Search for the cell housing the specified text and yield its [x, y] center coordinate. 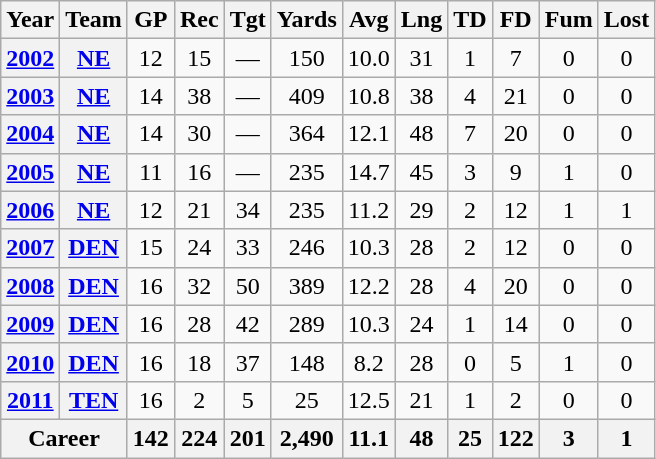
Year [30, 20]
31 [421, 58]
TD [470, 20]
Tgt [248, 20]
201 [248, 438]
29 [421, 210]
409 [306, 96]
2005 [30, 172]
50 [248, 286]
2004 [30, 134]
32 [199, 286]
TEN [94, 400]
148 [306, 362]
2003 [30, 96]
Lost [626, 20]
FD [516, 20]
34 [248, 210]
2,490 [306, 438]
364 [306, 134]
8.2 [368, 362]
Yards [306, 20]
289 [306, 324]
10.8 [368, 96]
122 [516, 438]
14.7 [368, 172]
Fum [568, 20]
2006 [30, 210]
GP [150, 20]
246 [306, 248]
45 [421, 172]
11.1 [368, 438]
389 [306, 286]
12.2 [368, 286]
2011 [30, 400]
10.0 [368, 58]
11.2 [368, 210]
2009 [30, 324]
Career [64, 438]
2008 [30, 286]
42 [248, 324]
30 [199, 134]
150 [306, 58]
18 [199, 362]
224 [199, 438]
11 [150, 172]
Team [94, 20]
9 [516, 172]
12.1 [368, 134]
12.5 [368, 400]
Lng [421, 20]
33 [248, 248]
2007 [30, 248]
Avg [368, 20]
2002 [30, 58]
142 [150, 438]
37 [248, 362]
2010 [30, 362]
Rec [199, 20]
